Identify which cell holds the provided text, then report its [X, Y] central coordinate. 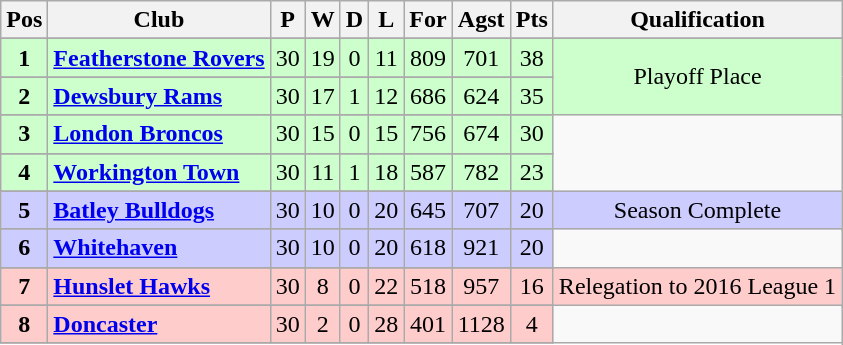
Agst [481, 20]
Relegation to 2016 League 1 [697, 286]
Whitehaven [159, 248]
Playoff Place [697, 77]
For [428, 20]
23 [532, 172]
Dewsbury Rams [159, 96]
London Broncos [159, 134]
Hunslet Hawks [159, 286]
Workington Town [159, 172]
7 [24, 286]
L [386, 20]
D [354, 20]
16 [532, 286]
624 [481, 96]
35 [532, 96]
12 [386, 96]
Batley Bulldogs [159, 210]
1128 [481, 324]
Pos [24, 20]
18 [386, 172]
782 [481, 172]
587 [428, 172]
618 [428, 248]
701 [481, 58]
921 [481, 248]
28 [386, 324]
Qualification [697, 20]
Club [159, 20]
P [288, 20]
W [322, 20]
674 [481, 134]
6 [24, 248]
5 [24, 210]
707 [481, 210]
3 [24, 134]
Doncaster [159, 324]
Season Complete [697, 210]
22 [386, 286]
401 [428, 324]
809 [428, 58]
518 [428, 286]
19 [322, 58]
645 [428, 210]
Pts [532, 20]
756 [428, 134]
17 [322, 96]
Featherstone Rovers [159, 58]
38 [532, 58]
686 [428, 96]
957 [481, 286]
